Pinpoint the cell where the given text exists, returning its [X, Y] midpoint coordinate. 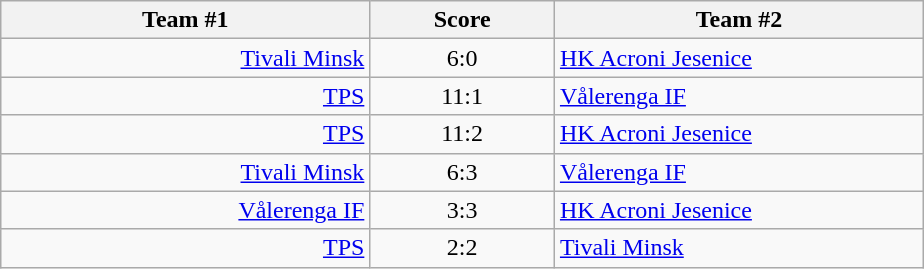
2:2 [462, 248]
6:0 [462, 58]
Team #1 [186, 20]
11:1 [462, 96]
Score [462, 20]
3:3 [462, 210]
Team #2 [738, 20]
6:3 [462, 172]
11:2 [462, 134]
